Provide the [X, Y] coordinate of the cell's center where the given text is located.  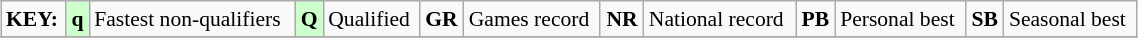
Qualified [371, 19]
q [78, 19]
National record [720, 19]
Personal best [900, 19]
SB [985, 19]
Q [309, 19]
PB [816, 19]
Fastest non-qualifiers [192, 19]
Games record [532, 19]
Seasonal best [1070, 19]
KEY: [34, 19]
NR [622, 19]
GR [442, 19]
